Return the (x, y) coordinate for the center point of the cell that contains the specified text.  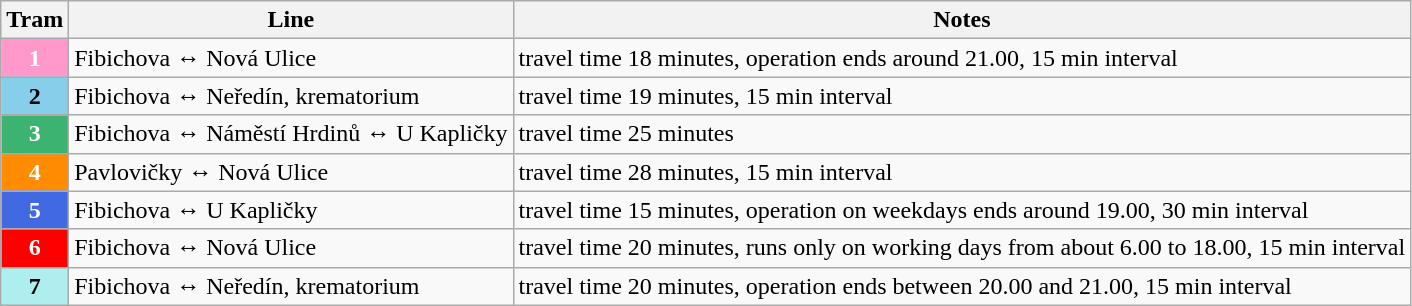
Tram (35, 20)
4 (35, 172)
6 (35, 248)
travel time 20 minutes, runs only on working days from about 6.00 to 18.00, 15 min interval (962, 248)
Fibichova ↔ Náměstí Hrdinů ↔ U Kapličky (291, 134)
Pavlovičky ↔ Nová Ulice (291, 172)
travel time 18 minutes, operation ends around 21.00, 15 min interval (962, 58)
7 (35, 286)
Line (291, 20)
travel time 28 minutes, 15 min interval (962, 172)
travel time 25 minutes (962, 134)
2 (35, 96)
5 (35, 210)
1 (35, 58)
travel time 19 minutes, 15 min interval (962, 96)
travel time 15 minutes, operation on weekdays ends around 19.00, 30 min interval (962, 210)
travel time 20 minutes, operation ends between 20.00 and 21.00, 15 min interval (962, 286)
Notes (962, 20)
3 (35, 134)
Fibichova ↔ U Kapličky (291, 210)
